Determine the [X, Y] coordinate at the center of the cell enclosing the given text.  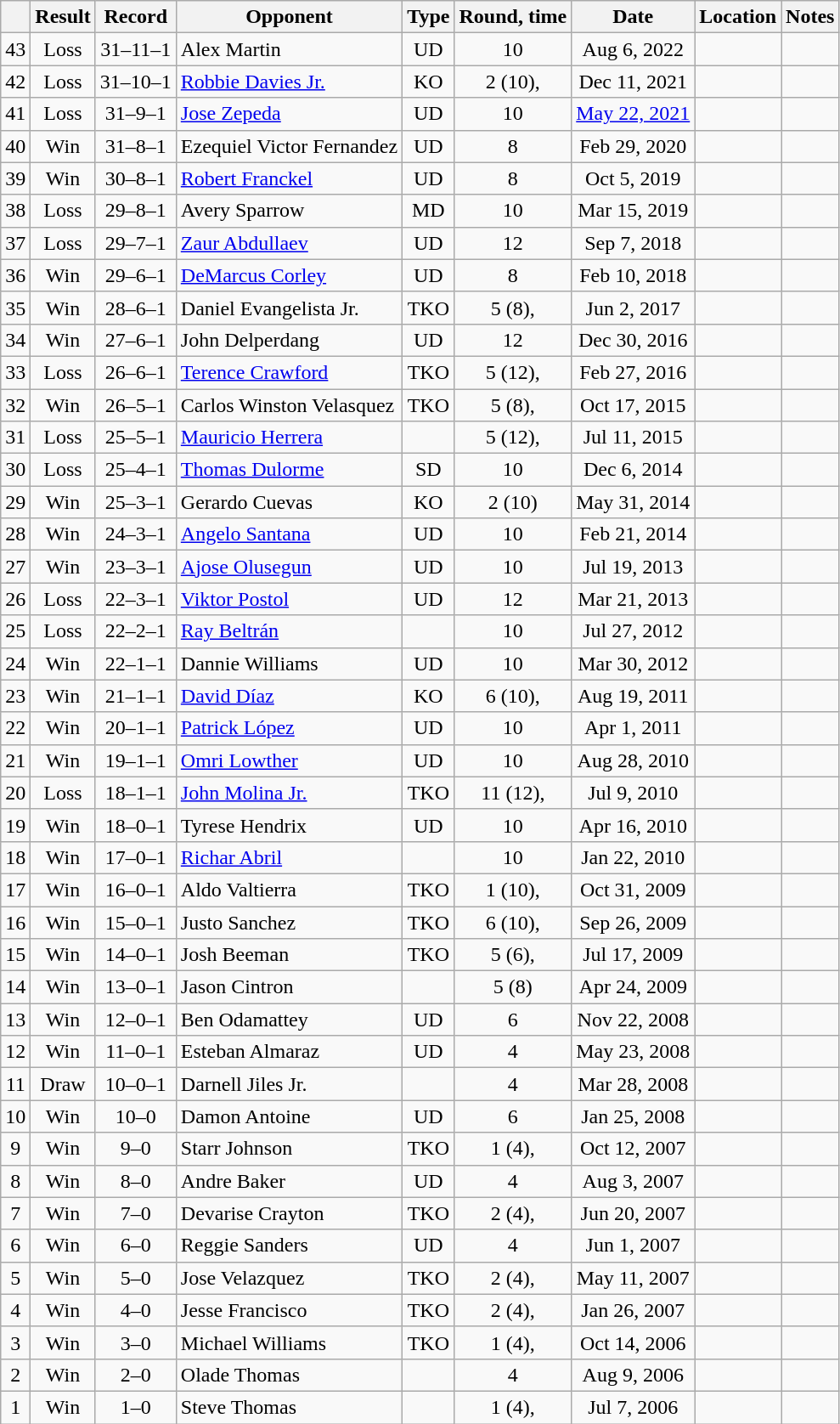
Aug 19, 2011 [634, 696]
8–0 [136, 1181]
Location [738, 17]
27–6–1 [136, 340]
Dec 11, 2021 [634, 82]
30 [15, 470]
11 (12), [513, 793]
38 [15, 211]
Aug 28, 2010 [634, 760]
Robbie Davies Jr. [289, 82]
28 [15, 534]
Robert Franckel [289, 178]
Omri Lowther [289, 760]
Jul 9, 2010 [634, 793]
2 (10) [513, 502]
Zaur Abdullaev [289, 243]
Oct 5, 2019 [634, 178]
Oct 17, 2015 [634, 405]
Steve Thomas [289, 1407]
1–0 [136, 1407]
Sep 26, 2009 [634, 922]
7 [15, 1213]
19 [15, 825]
17–0–1 [136, 857]
Jan 25, 2008 [634, 1116]
7–0 [136, 1213]
Nov 22, 2008 [634, 1020]
Oct 12, 2007 [634, 1149]
22–2–1 [136, 631]
Ben Odamattey [289, 1020]
Alex Martin [289, 49]
5–0 [136, 1278]
Jun 2, 2017 [634, 308]
Feb 21, 2014 [634, 534]
21–1–1 [136, 696]
Oct 14, 2006 [634, 1342]
35 [15, 308]
John Molina Jr. [289, 793]
Esteban Almaraz [289, 1052]
31–10–1 [136, 82]
Dannie Williams [289, 664]
SD [428, 470]
1 (10), [513, 890]
Tyrese Hendrix [289, 825]
2–0 [136, 1375]
Date [634, 17]
29 [15, 502]
Richar Abril [289, 857]
Andre Baker [289, 1181]
Carlos Winston Velasquez [289, 405]
31 [15, 438]
Jan 22, 2010 [634, 857]
Mar 21, 2013 [634, 599]
2 (10), [513, 82]
25–5–1 [136, 438]
24 [15, 664]
Jul 27, 2012 [634, 631]
Jose Zepeda [289, 114]
Ezequiel Victor Fernandez [289, 146]
Feb 29, 2020 [634, 146]
Viktor Postol [289, 599]
David Díaz [289, 696]
28–6–1 [136, 308]
Jan 26, 2007 [634, 1310]
Feb 10, 2018 [634, 275]
Draw [63, 1084]
Aug 6, 2022 [634, 49]
9–0 [136, 1149]
Olade Thomas [289, 1375]
May 23, 2008 [634, 1052]
22–1–1 [136, 664]
20 [15, 793]
Jesse Francisco [289, 1310]
1 [15, 1407]
Darnell Jiles Jr. [289, 1084]
17 [15, 890]
34 [15, 340]
18–1–1 [136, 793]
Reggie Sanders [289, 1246]
Michael Williams [289, 1342]
10–0–1 [136, 1084]
5 (8) [513, 987]
29–7–1 [136, 243]
Jun 1, 2007 [634, 1246]
5 [15, 1278]
Dec 6, 2014 [634, 470]
May 11, 2007 [634, 1278]
Jul 7, 2006 [634, 1407]
3–0 [136, 1342]
25–3–1 [136, 502]
Record [136, 17]
2 [15, 1375]
Starr Johnson [289, 1149]
Notes [810, 17]
42 [15, 82]
Josh Beeman [289, 955]
26–6–1 [136, 372]
14–0–1 [136, 955]
Type [428, 17]
15 [15, 955]
Daniel Evangelista Jr. [289, 308]
11–0–1 [136, 1052]
Angelo Santana [289, 534]
13 [15, 1020]
15–0–1 [136, 922]
31–9–1 [136, 114]
Ray Beltrán [289, 631]
19–1–1 [136, 760]
22 [15, 728]
23 [15, 696]
MD [428, 211]
Aug 9, 2006 [634, 1375]
Justo Sanchez [289, 922]
27 [15, 567]
14 [15, 987]
Apr 24, 2009 [634, 987]
30–8–1 [136, 178]
Jul 19, 2013 [634, 567]
6–0 [136, 1246]
Thomas Dulorme [289, 470]
16 [15, 922]
12–0–1 [136, 1020]
29–8–1 [136, 211]
21 [15, 760]
11 [15, 1084]
May 22, 2021 [634, 114]
Jason Cintron [289, 987]
40 [15, 146]
Aldo Valtierra [289, 890]
5 (6), [513, 955]
18 [15, 857]
Aug 3, 2007 [634, 1181]
32 [15, 405]
23–3–1 [136, 567]
Apr 1, 2011 [634, 728]
May 31, 2014 [634, 502]
36 [15, 275]
Terence Crawford [289, 372]
9 [15, 1149]
22–3–1 [136, 599]
Jul 17, 2009 [634, 955]
3 [15, 1342]
DeMarcus Corley [289, 275]
10–0 [136, 1116]
25 [15, 631]
Jul 11, 2015 [634, 438]
24–3–1 [136, 534]
4–0 [136, 1310]
Round, time [513, 17]
Result [63, 17]
13–0–1 [136, 987]
Feb 27, 2016 [634, 372]
Avery Sparrow [289, 211]
37 [15, 243]
John Delperdang [289, 340]
Jun 20, 2007 [634, 1213]
Apr 16, 2010 [634, 825]
Mar 30, 2012 [634, 664]
Damon Antoine [289, 1116]
18–0–1 [136, 825]
Dec 30, 2016 [634, 340]
Jose Velazquez [289, 1278]
26–5–1 [136, 405]
16–0–1 [136, 890]
33 [15, 372]
29–6–1 [136, 275]
Opponent [289, 17]
31–11–1 [136, 49]
31–8–1 [136, 146]
Mauricio Herrera [289, 438]
26 [15, 599]
Patrick López [289, 728]
Oct 31, 2009 [634, 890]
Mar 28, 2008 [634, 1084]
20–1–1 [136, 728]
Devarise Crayton [289, 1213]
Mar 15, 2019 [634, 211]
Ajose Olusegun [289, 567]
43 [15, 49]
41 [15, 114]
39 [15, 178]
Sep 7, 2018 [634, 243]
Gerardo Cuevas [289, 502]
25–4–1 [136, 470]
